Output the (X, Y) coordinate of the center of the cell containing the given text.  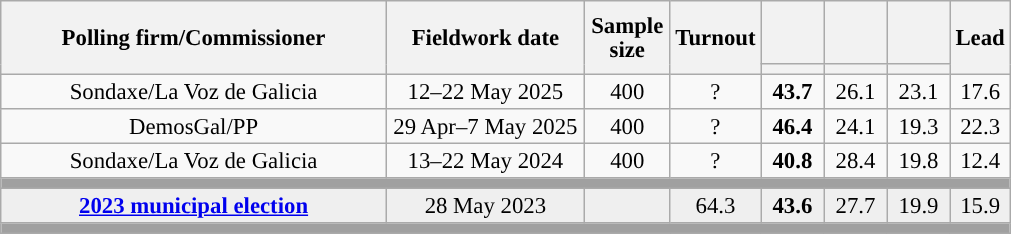
40.8 (792, 162)
26.1 (856, 92)
13–22 May 2024 (485, 162)
Lead (980, 38)
12–22 May 2025 (485, 92)
Fieldwork date (485, 38)
15.9 (980, 206)
27.7 (856, 206)
12.4 (980, 162)
29 Apr–7 May 2025 (485, 126)
Polling firm/Commissioner (194, 38)
28 May 2023 (485, 206)
64.3 (716, 206)
43.6 (792, 206)
DemosGal/PP (194, 126)
2023 municipal election (194, 206)
Turnout (716, 38)
46.4 (792, 126)
28.4 (856, 162)
22.3 (980, 126)
Sample size (627, 38)
19.8 (918, 162)
24.1 (856, 126)
43.7 (792, 92)
19.3 (918, 126)
19.9 (918, 206)
17.6 (980, 92)
23.1 (918, 92)
